Return (X, Y) of the center of cell containing provided text 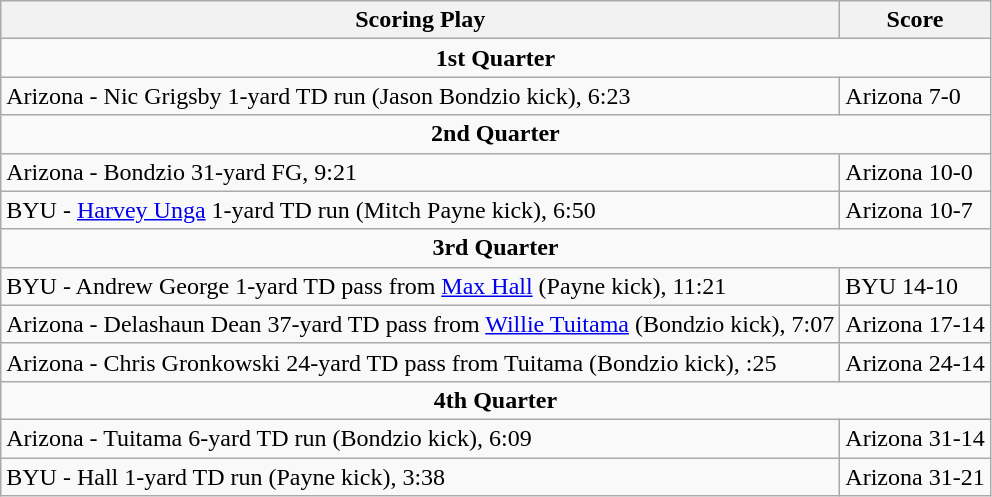
Arizona 31-21 (915, 477)
3rd Quarter (496, 248)
Scoring Play (420, 20)
Arizona 31-14 (915, 438)
1st Quarter (496, 58)
2nd Quarter (496, 134)
Arizona - Bondzio 31-yard FG, 9:21 (420, 172)
Arizona 10-0 (915, 172)
BYU 14-10 (915, 286)
BYU - Harvey Unga 1-yard TD run (Mitch Payne kick), 6:50 (420, 210)
4th Quarter (496, 400)
Arizona - Nic Grigsby 1-yard TD run (Jason Bondzio kick), 6:23 (420, 96)
BYU - Andrew George 1-yard TD pass from Max Hall (Payne kick), 11:21 (420, 286)
Score (915, 20)
Arizona 7-0 (915, 96)
BYU - Hall 1-yard TD run (Payne kick), 3:38 (420, 477)
Arizona - Tuitama 6-yard TD run (Bondzio kick), 6:09 (420, 438)
Arizona - Delashaun Dean 37-yard TD pass from Willie Tuitama (Bondzio kick), 7:07 (420, 324)
Arizona - Chris Gronkowski 24-yard TD pass from Tuitama (Bondzio kick), :25 (420, 362)
Arizona 24-14 (915, 362)
Arizona 17-14 (915, 324)
Arizona 10-7 (915, 210)
